Determine the [X, Y] coordinate at the center of the cell enclosing the given text.  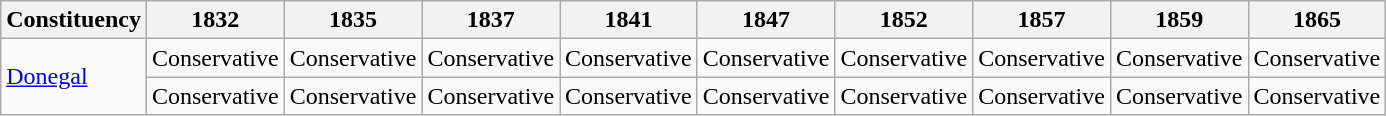
1837 [491, 20]
1859 [1179, 20]
1835 [353, 20]
1841 [629, 20]
Constituency [74, 20]
1832 [215, 20]
1847 [766, 20]
Donegal [74, 77]
1865 [1317, 20]
1857 [1042, 20]
1852 [904, 20]
